Extract the (X, Y) coordinate from the center of the cell holding the provided text.  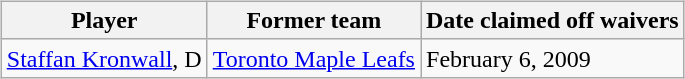
Staffan Kronwall, D (104, 58)
Former team (314, 20)
Player (104, 20)
Date claimed off waivers (552, 20)
February 6, 2009 (552, 58)
Toronto Maple Leafs (314, 58)
